Capture the cell that displays the provided text and extract its (X, Y) central coordinate. 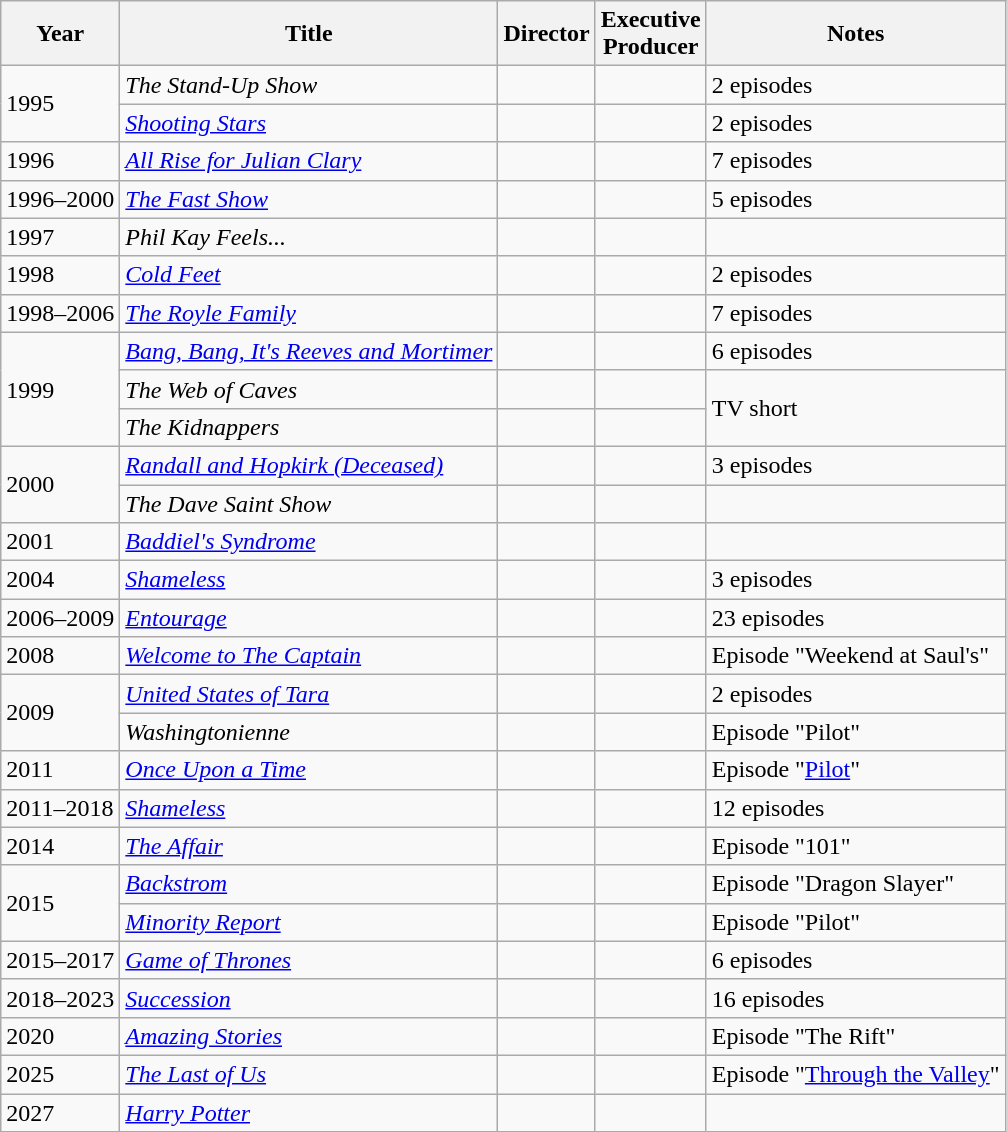
Title (309, 34)
United States of Tara (309, 694)
The Stand-Up Show (309, 85)
2014 (60, 846)
2011–2018 (60, 808)
2001 (60, 542)
1997 (60, 237)
12 episodes (856, 808)
Welcome to The Captain (309, 656)
The Web of Caves (309, 389)
2000 (60, 484)
Cold Feet (309, 275)
1998 (60, 275)
Episode "Weekend at Saul's" (856, 656)
5 episodes (856, 199)
Entourage (309, 618)
2025 (60, 1074)
Amazing Stories (309, 1036)
The Last of Us (309, 1074)
1999 (60, 389)
2008 (60, 656)
2018–2023 (60, 998)
Shooting Stars (309, 123)
Notes (856, 34)
2006–2009 (60, 618)
Episode "101" (856, 846)
Episode "The Rift" (856, 1036)
Phil Kay Feels... (309, 237)
1996 (60, 161)
Director (546, 34)
2004 (60, 580)
Once Upon a Time (309, 770)
2020 (60, 1036)
The Royle Family (309, 313)
2027 (60, 1113)
TV short (856, 408)
2015–2017 (60, 960)
Minority Report (309, 922)
23 episodes (856, 618)
The Affair (309, 846)
ExecutiveProducer (650, 34)
Washingtonienne (309, 732)
Game of Thrones (309, 960)
Episode "Through the Valley" (856, 1074)
Backstrom (309, 884)
Harry Potter (309, 1113)
The Kidnappers (309, 427)
1995 (60, 104)
Baddiel's Syndrome (309, 542)
2015 (60, 903)
Year (60, 34)
Randall and Hopkirk (Deceased) (309, 465)
2009 (60, 713)
Bang, Bang, It's Reeves and Mortimer (309, 351)
1996–2000 (60, 199)
All Rise for Julian Clary (309, 161)
1998–2006 (60, 313)
The Dave Saint Show (309, 503)
2011 (60, 770)
Episode "Dragon Slayer" (856, 884)
The Fast Show (309, 199)
16 episodes (856, 998)
Succession (309, 998)
